Find where the given text appears and provide that cell's center as [x, y] coordinate. 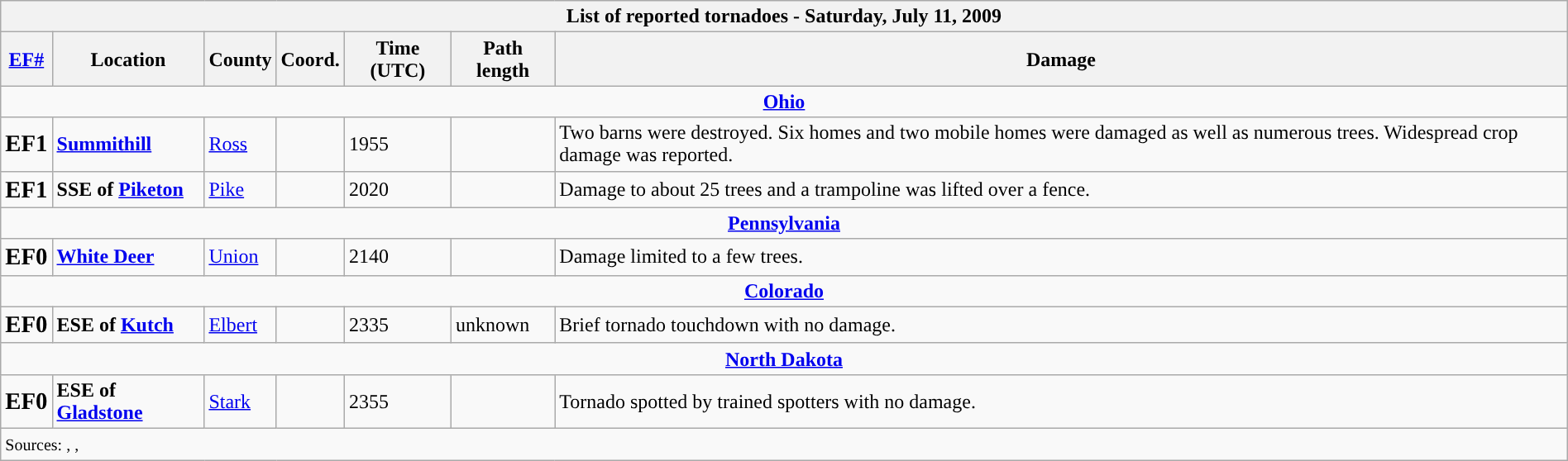
Time (UTC) [397, 59]
Location [128, 59]
2020 [397, 189]
Path length [503, 59]
Pike [240, 189]
Elbert [240, 325]
Brief tornado touchdown with no damage. [1061, 325]
2355 [397, 402]
unknown [503, 325]
Colorado [784, 291]
Ross [240, 144]
County [240, 59]
Sources: , , [784, 444]
Coord. [310, 59]
SSE of Piketon [128, 189]
ESE of Gladstone [128, 402]
List of reported tornadoes - Saturday, July 11, 2009 [784, 17]
Tornado spotted by trained spotters with no damage. [1061, 402]
North Dakota [784, 359]
Union [240, 257]
2140 [397, 257]
Damage to about 25 trees and a trampoline was lifted over a fence. [1061, 189]
Summithill [128, 144]
ESE of Kutch [128, 325]
1955 [397, 144]
Ohio [784, 102]
Pennsylvania [784, 223]
White Deer [128, 257]
Damage [1061, 59]
Two barns were destroyed. Six homes and two mobile homes were damaged as well as numerous trees. Widespread crop damage was reported. [1061, 144]
Damage limited to a few trees. [1061, 257]
EF# [26, 59]
Stark [240, 402]
2335 [397, 325]
